Return the [x, y] coordinate for the center point of the cell that contains the specified text.  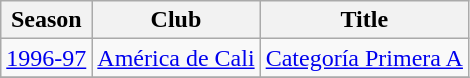
1996-97 [46, 58]
América de Cali [176, 58]
Season [46, 20]
Club [176, 20]
Categoría Primera A [364, 58]
Title [364, 20]
